Find where the given text appears and provide that cell's center as (x, y) coordinate. 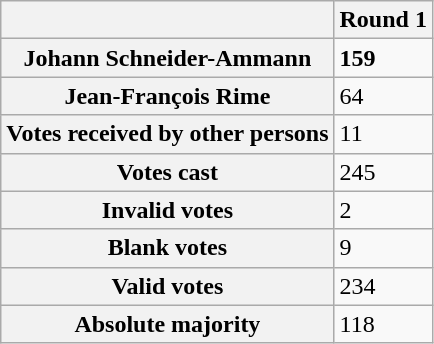
Jean-François Rime (168, 96)
234 (383, 286)
Blank votes (168, 248)
Votes cast (168, 172)
Round 1 (383, 20)
64 (383, 96)
Johann Schneider-Ammann (168, 58)
11 (383, 134)
245 (383, 172)
118 (383, 324)
Valid votes (168, 286)
2 (383, 210)
9 (383, 248)
Votes received by other persons (168, 134)
Absolute majority (168, 324)
159 (383, 58)
Invalid votes (168, 210)
